Locate the cell with the specified text and output its (X, Y) center coordinate. 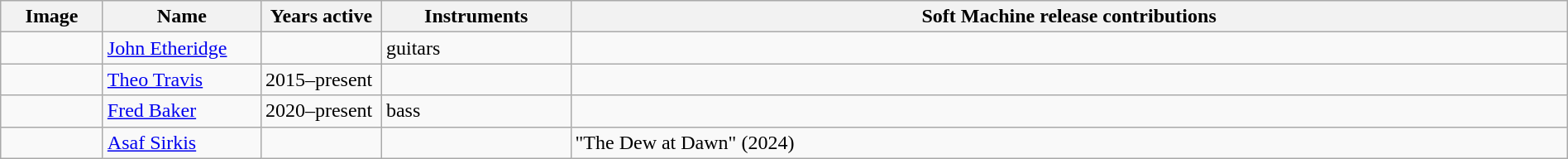
"The Dew at Dawn" (2024) (1068, 142)
Soft Machine release contributions (1068, 17)
Image (52, 17)
Asaf Sirkis (182, 142)
Instruments (476, 17)
2015–present (321, 79)
Theo Travis (182, 79)
Years active (321, 17)
Fred Baker (182, 111)
2020–present (321, 111)
guitars (476, 48)
bass (476, 111)
Name (182, 17)
John Etheridge (182, 48)
